Determine the (x, y) coordinate at the center of the cell enclosing the given text.  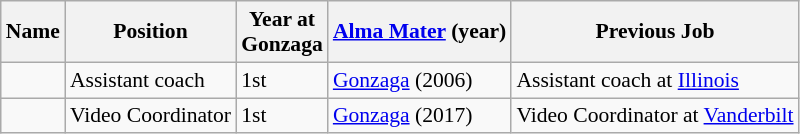
Name (33, 32)
Video Coordinator at Vanderbilt (654, 116)
Position (150, 32)
Assistant coach (150, 80)
Video Coordinator (150, 116)
Gonzaga (2006) (420, 80)
Assistant coach at Illinois (654, 80)
Previous Job (654, 32)
Alma Mater (year) (420, 32)
Year atGonzaga (282, 32)
Gonzaga (2017) (420, 116)
